Pinpoint the cell where the given text exists, returning its [X, Y] midpoint coordinate. 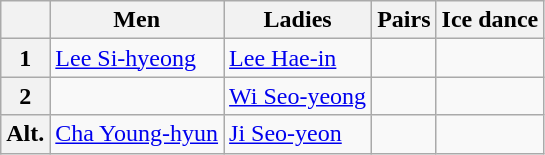
Ladies [298, 20]
1 [26, 58]
Ice dance [490, 20]
Ji Seo-yeon [298, 134]
Wi Seo-yeong [298, 96]
Alt. [26, 134]
Lee Hae-in [298, 58]
2 [26, 96]
Pairs [404, 20]
Cha Young-hyun [137, 134]
Men [137, 20]
Lee Si-hyeong [137, 58]
